Pinpoint the cell where the given text exists, returning its (x, y) midpoint coordinate. 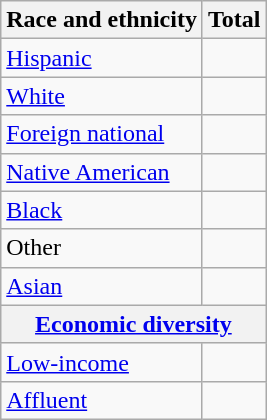
Race and ethnicity (102, 20)
Foreign national (102, 134)
White (102, 96)
Low-income (102, 362)
Economic diversity (134, 324)
Total (234, 20)
Asian (102, 286)
Black (102, 210)
Other (102, 248)
Affluent (102, 400)
Native American (102, 172)
Hispanic (102, 58)
